For the text-containing cell, return its midpoint in [x, y] coordinate format. 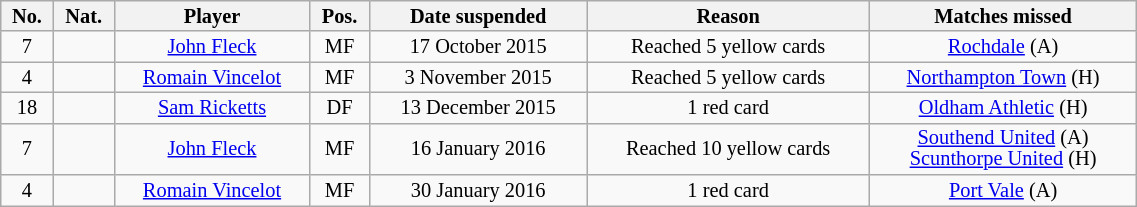
Northampton Town (H) [1003, 78]
Rochdale (A) [1003, 46]
Date suspended [478, 16]
Player [212, 16]
18 [27, 108]
Pos. [340, 16]
17 October 2015 [478, 46]
Southend United (A)Scunthorpe United (H) [1003, 149]
No. [27, 16]
Port Vale (A) [1003, 190]
DF [340, 108]
Reason [728, 16]
16 January 2016 [478, 149]
Reached 10 yellow cards [728, 149]
Matches missed [1003, 16]
Sam Ricketts [212, 108]
13 December 2015 [478, 108]
30 January 2016 [478, 190]
3 November 2015 [478, 78]
Oldham Athletic (H) [1003, 108]
Nat. [84, 16]
